Capture the cell that displays the provided text and extract its (x, y) central coordinate. 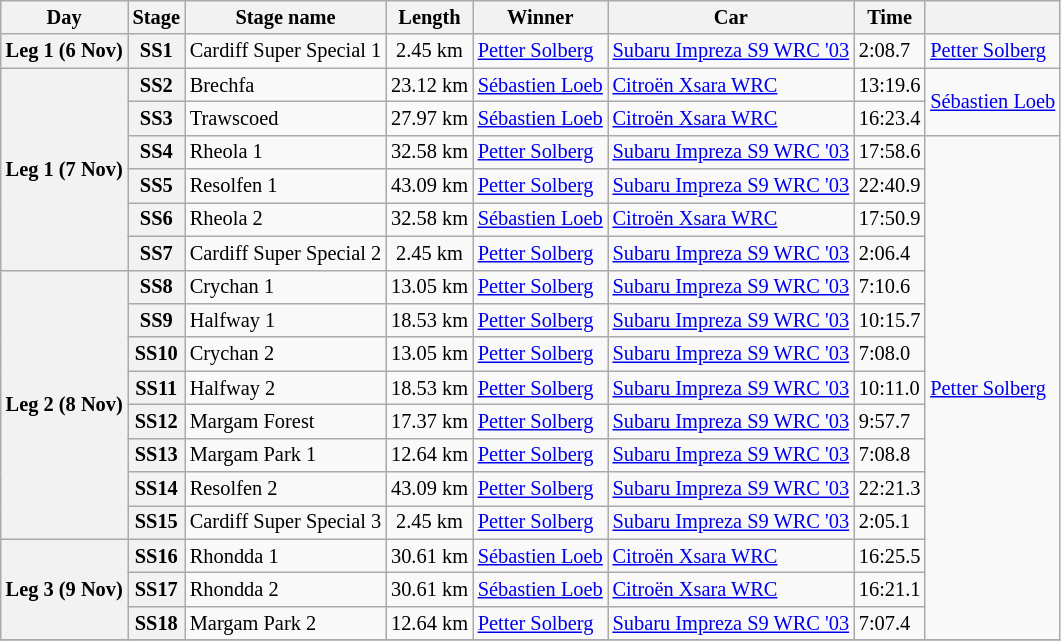
Brechfa (286, 85)
Car (731, 17)
Leg 1 (7 Nov) (64, 169)
2:05.1 (890, 522)
Resolfen 1 (286, 186)
Rhondda 2 (286, 589)
Margam Park 1 (286, 455)
Halfway 1 (286, 320)
SS12 (156, 421)
Length (430, 17)
SS1 (156, 51)
2:06.4 (890, 253)
7:10.6 (890, 287)
Resolfen 2 (286, 489)
Rhondda 1 (286, 556)
10:11.0 (890, 388)
2:08.7 (890, 51)
SS6 (156, 219)
7:07.4 (890, 623)
22:21.3 (890, 489)
13:19.6 (890, 85)
22:40.9 (890, 186)
SS18 (156, 623)
SS13 (156, 455)
SS9 (156, 320)
SS16 (156, 556)
Rheola 2 (286, 219)
Trawscoed (286, 118)
Crychan 2 (286, 354)
Stage name (286, 17)
Crychan 1 (286, 287)
10:15.7 (890, 320)
Cardiff Super Special 1 (286, 51)
17:50.9 (890, 219)
Leg 1 (6 Nov) (64, 51)
SS15 (156, 522)
16:25.5 (890, 556)
Time (890, 17)
Cardiff Super Special 3 (286, 522)
9:57.7 (890, 421)
Margam Park 2 (286, 623)
27.97 km (430, 118)
Cardiff Super Special 2 (286, 253)
23.12 km (430, 85)
7:08.0 (890, 354)
Margam Forest (286, 421)
17:58.6 (890, 152)
SS10 (156, 354)
Halfway 2 (286, 388)
SS8 (156, 287)
SS5 (156, 186)
Leg 3 (9 Nov) (64, 590)
SS14 (156, 489)
16:21.1 (890, 589)
7:08.8 (890, 455)
SS11 (156, 388)
Stage (156, 17)
SS17 (156, 589)
17.37 km (430, 421)
Winner (540, 17)
Rheola 1 (286, 152)
SS4 (156, 152)
16:23.4 (890, 118)
SS3 (156, 118)
Leg 2 (8 Nov) (64, 404)
Day (64, 17)
SS7 (156, 253)
SS2 (156, 85)
